Identify which cell holds the provided text, then report its [X, Y] central coordinate. 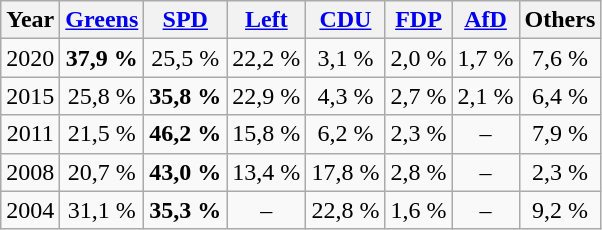
22,2 % [266, 58]
2,8 % [418, 172]
SPD [186, 20]
2015 [30, 96]
46,2 % [186, 134]
Greens [102, 20]
AfD [486, 20]
Left [266, 20]
2004 [30, 210]
2,7 % [418, 96]
6,4 % [560, 96]
21,5 % [102, 134]
2,0 % [418, 58]
35,3 % [186, 210]
7,6 % [560, 58]
13,4 % [266, 172]
15,8 % [266, 134]
CDU [346, 20]
20,7 % [102, 172]
7,9 % [560, 134]
17,8 % [346, 172]
25,8 % [102, 96]
FDP [418, 20]
1,7 % [486, 58]
Year [30, 20]
3,1 % [346, 58]
4,3 % [346, 96]
22,8 % [346, 210]
22,9 % [266, 96]
2020 [30, 58]
31,1 % [102, 210]
37,9 % [102, 58]
2008 [30, 172]
25,5 % [186, 58]
2,1 % [486, 96]
9,2 % [560, 210]
2011 [30, 134]
43,0 % [186, 172]
1,6 % [418, 210]
6,2 % [346, 134]
Others [560, 20]
35,8 % [186, 96]
